For the text-containing cell, return its midpoint in [x, y] coordinate format. 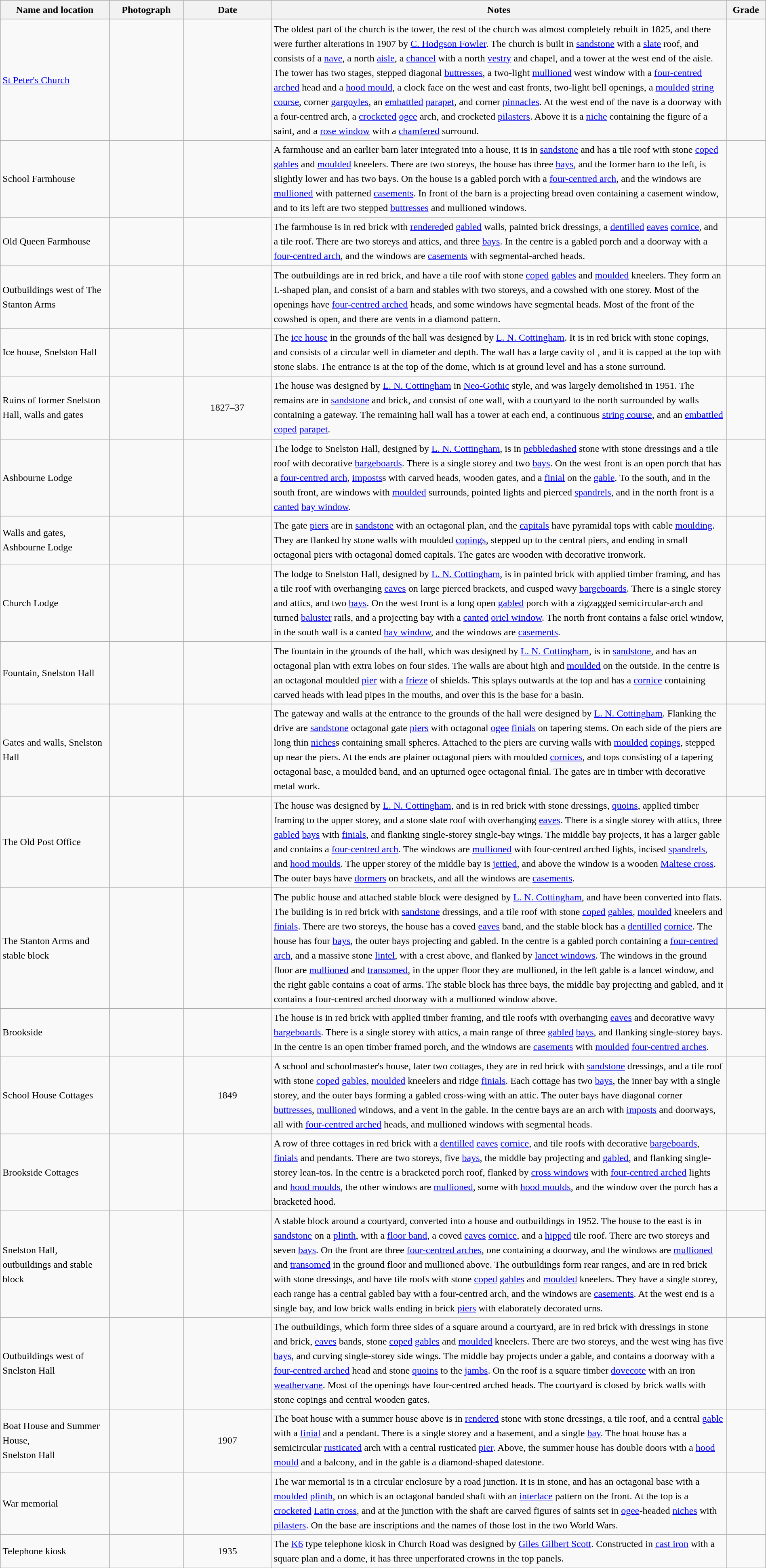
School Farmhouse [55, 179]
Boat House and Summer House,Snelston Hall [55, 1440]
The Old Post Office [55, 842]
School House Cottages [55, 1095]
Ashbourne Lodge [55, 478]
Telephone kiosk [55, 1551]
Brookside [55, 1033]
War memorial [55, 1503]
1935 [227, 1551]
St Peter's Church [55, 80]
Date [227, 10]
Walls and gates, Ashbourne Lodge [55, 540]
Photograph [146, 10]
Grade [746, 10]
Ruins of former Snelston Hall, walls and gates [55, 407]
Outbuildings west of The Stanton Arms [55, 297]
1827–37 [227, 407]
Snelston Hall, outbuildings and stable block [55, 1264]
The Stanton Arms and stable block [55, 948]
Church Lodge [55, 603]
Gates and walls, Snelston Hall [55, 750]
1907 [227, 1440]
Ice house, Snelston Hall [55, 352]
Brookside Cottages [55, 1173]
Outbuildings west of Snelston Hall [55, 1364]
1849 [227, 1095]
Name and location [55, 10]
Old Queen Farmhouse [55, 242]
Fountain, Snelston Hall [55, 672]
Notes [499, 10]
